From the cell containing the given text, extract its center point as (x, y) coordinate. 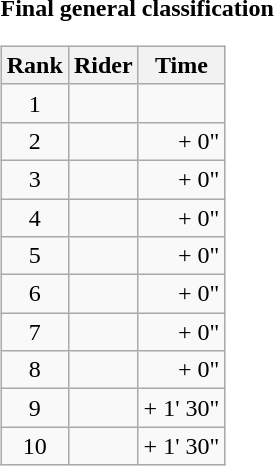
Rank (34, 65)
2 (34, 141)
10 (34, 446)
Time (182, 65)
Rider (103, 65)
7 (34, 332)
5 (34, 256)
4 (34, 217)
8 (34, 370)
1 (34, 103)
3 (34, 179)
9 (34, 408)
6 (34, 294)
